Extract the [X, Y] coordinate from the center of the cell holding the provided text.  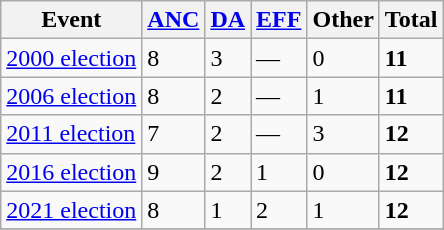
2016 election [72, 172]
2000 election [72, 58]
7 [174, 134]
Event [72, 20]
2011 election [72, 134]
9 [174, 172]
ANC [174, 20]
2006 election [72, 96]
Other [343, 20]
Total [411, 20]
EFF [279, 20]
DA [228, 20]
2021 election [72, 210]
